For the text-containing cell, return its midpoint in [X, Y] coordinate format. 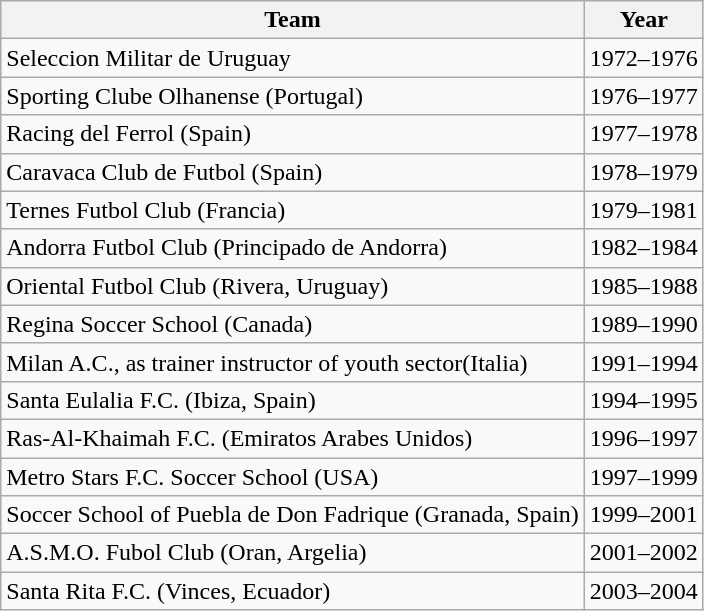
Sporting Clube Olhanense (Portugal) [293, 96]
Santa Rita F.C. (Vinces, Ecuador) [293, 591]
Andorra Futbol Club (Principado de Andorra) [293, 248]
1996–1997 [644, 438]
1977–1978 [644, 134]
Seleccion Militar de Uruguay [293, 58]
1979–1981 [644, 210]
1994–1995 [644, 400]
Team [293, 20]
1989–1990 [644, 324]
2001–2002 [644, 553]
1985–1988 [644, 286]
Racing del Ferrol (Spain) [293, 134]
Oriental Futbol Club (Rivera, Uruguay) [293, 286]
Milan A.C., as trainer instructor of youth sector(Italia) [293, 362]
Metro Stars F.C. Soccer School (USA) [293, 477]
1997–1999 [644, 477]
1982–1984 [644, 248]
Caravaca Club de Futbol (Spain) [293, 172]
A.S.M.O. Fubol Club (Oran, Argelia) [293, 553]
1991–1994 [644, 362]
1972–1976 [644, 58]
Ras-Al-Khaimah F.C. (Emiratos Arabes Unidos) [293, 438]
1999–2001 [644, 515]
1976–1977 [644, 96]
2003–2004 [644, 591]
1978–1979 [644, 172]
Santa Eulalia F.C. (Ibiza, Spain) [293, 400]
Regina Soccer School (Canada) [293, 324]
Year [644, 20]
Soccer School of Puebla de Don Fadrique (Granada, Spain) [293, 515]
Ternes Futbol Club (Francia) [293, 210]
